Output the (X, Y) coordinate of the center of the cell containing the given text.  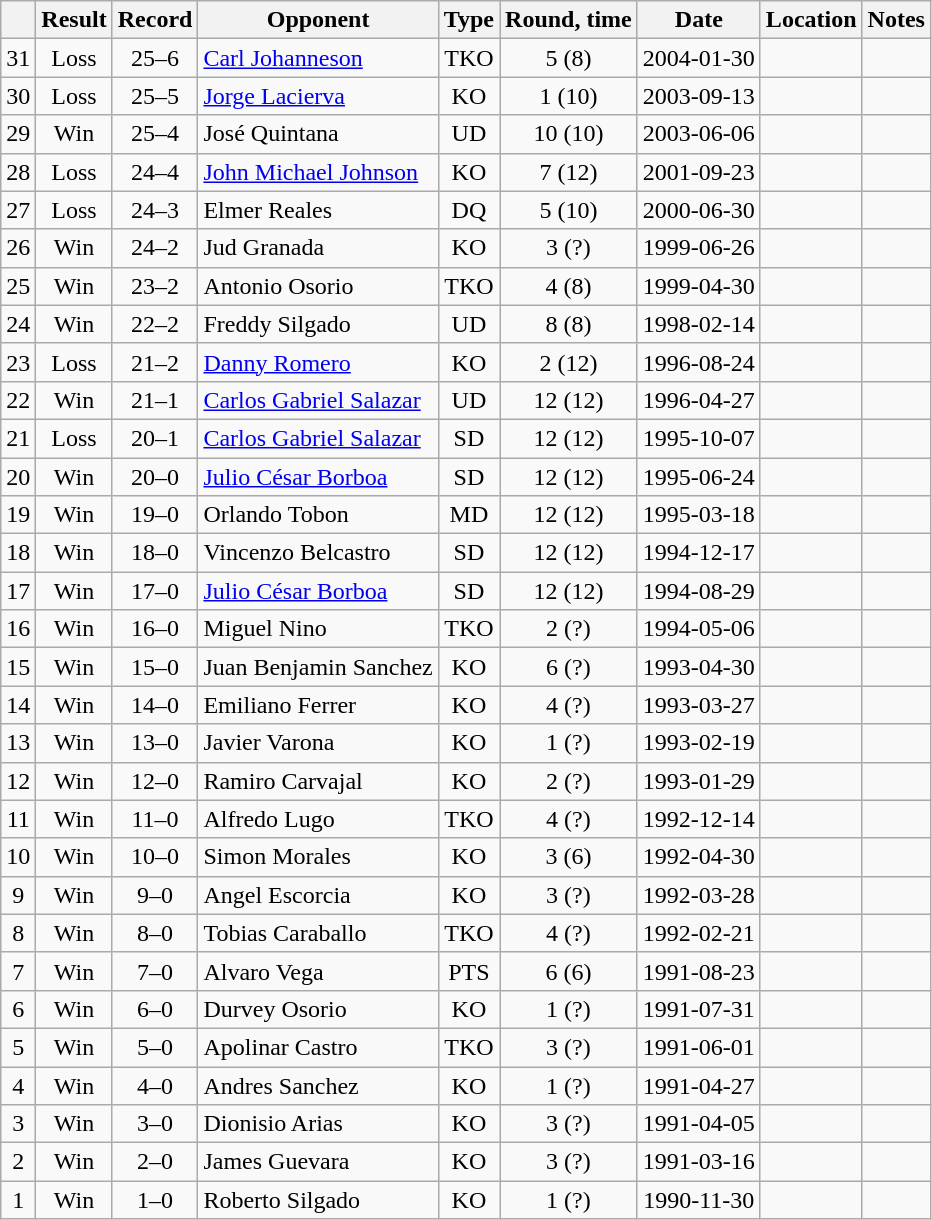
11–0 (155, 819)
6 (?) (569, 667)
Date (698, 20)
4–0 (155, 1085)
7 (12) (569, 172)
8 (18, 933)
2003-06-06 (698, 134)
5 (8) (569, 58)
José Quintana (318, 134)
23 (18, 362)
DQ (468, 210)
1998-02-14 (698, 324)
9 (18, 895)
20 (18, 477)
18–0 (155, 553)
1991-07-31 (698, 1009)
Notes (896, 20)
Emiliano Ferrer (318, 705)
2–0 (155, 1162)
Jud Granada (318, 248)
Result (74, 20)
Tobias Caraballo (318, 933)
21 (18, 438)
9–0 (155, 895)
19 (18, 515)
7–0 (155, 971)
7 (18, 971)
1991-08-23 (698, 971)
1999-04-30 (698, 286)
2 (18, 1162)
1992-02-21 (698, 933)
5–0 (155, 1047)
22–2 (155, 324)
1990-11-30 (698, 1200)
1994-08-29 (698, 591)
5 (18, 1047)
1995-10-07 (698, 438)
Antonio Osorio (318, 286)
Vincenzo Belcastro (318, 553)
1992-03-28 (698, 895)
24–4 (155, 172)
3 (6) (569, 857)
17–0 (155, 591)
1993-01-29 (698, 781)
Freddy Silgado (318, 324)
1991-06-01 (698, 1047)
Dionisio Arias (318, 1124)
6 (6) (569, 971)
Carl Johanneson (318, 58)
Durvey Osorio (318, 1009)
Alvaro Vega (318, 971)
PTS (468, 971)
1994-12-17 (698, 553)
Danny Romero (318, 362)
1995-06-24 (698, 477)
13 (18, 743)
21–2 (155, 362)
13–0 (155, 743)
1996-08-24 (698, 362)
22 (18, 400)
2004-01-30 (698, 58)
16–0 (155, 629)
23–2 (155, 286)
28 (18, 172)
Orlando Tobon (318, 515)
24 (18, 324)
12–0 (155, 781)
Jorge Lacierva (318, 96)
3 (18, 1124)
1991-04-27 (698, 1085)
31 (18, 58)
21–1 (155, 400)
Miguel Nino (318, 629)
12 (18, 781)
15 (18, 667)
14 (18, 705)
30 (18, 96)
2003-09-13 (698, 96)
John Michael Johnson (318, 172)
Simon Morales (318, 857)
1992-04-30 (698, 857)
6 (18, 1009)
Round, time (569, 20)
25–5 (155, 96)
1991-04-05 (698, 1124)
1 (18, 1200)
20–0 (155, 477)
2 (12) (569, 362)
8–0 (155, 933)
1–0 (155, 1200)
1993-03-27 (698, 705)
10 (18, 857)
24–3 (155, 210)
17 (18, 591)
1996-04-27 (698, 400)
1 (10) (569, 96)
1994-05-06 (698, 629)
Roberto Silgado (318, 1200)
1993-02-19 (698, 743)
20–1 (155, 438)
19–0 (155, 515)
2001-09-23 (698, 172)
Elmer Reales (318, 210)
Record (155, 20)
Location (811, 20)
25 (18, 286)
25–6 (155, 58)
Type (468, 20)
5 (10) (569, 210)
1995-03-18 (698, 515)
Ramiro Carvajal (318, 781)
16 (18, 629)
15–0 (155, 667)
Angel Escorcia (318, 895)
24–2 (155, 248)
1991-03-16 (698, 1162)
25–4 (155, 134)
Alfredo Lugo (318, 819)
6–0 (155, 1009)
Andres Sanchez (318, 1085)
29 (18, 134)
10 (10) (569, 134)
18 (18, 553)
Javier Varona (318, 743)
11 (18, 819)
14–0 (155, 705)
3–0 (155, 1124)
1992-12-14 (698, 819)
10–0 (155, 857)
4 (18, 1085)
27 (18, 210)
1999-06-26 (698, 248)
1993-04-30 (698, 667)
Apolinar Castro (318, 1047)
26 (18, 248)
Juan Benjamin Sanchez (318, 667)
8 (8) (569, 324)
MD (468, 515)
2000-06-30 (698, 210)
Opponent (318, 20)
4 (8) (569, 286)
James Guevara (318, 1162)
